Scan for the cell matching the given text and deliver its [X, Y] coordinate at center. 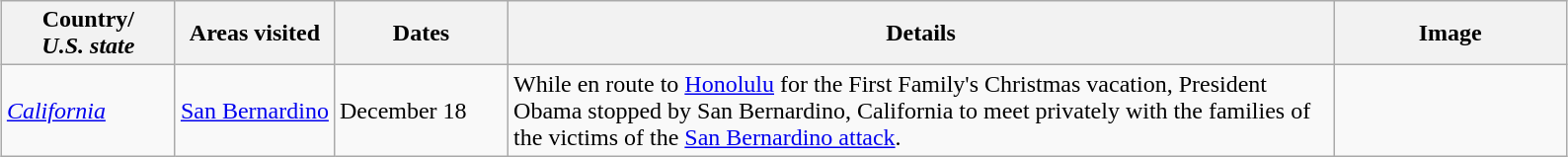
San Bernardino [255, 111]
Areas visited [255, 34]
Details [921, 34]
Dates [421, 34]
California [88, 111]
Image [1450, 34]
Country/U.S. state [88, 34]
December 18 [421, 111]
